Pinpoint the cell where the given text exists, returning its [X, Y] midpoint coordinate. 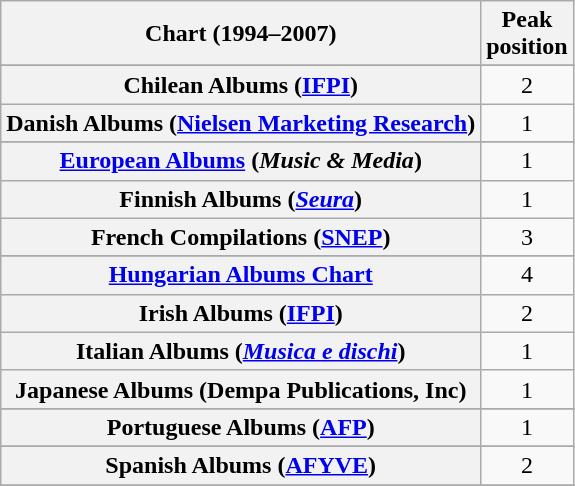
Japanese Albums (Dempa Publications, Inc) [241, 389]
Chilean Albums (IFPI) [241, 85]
Peakposition [527, 34]
Hungarian Albums Chart [241, 275]
Portuguese Albums (AFP) [241, 427]
Italian Albums (Musica e dischi) [241, 351]
Chart (1994–2007) [241, 34]
3 [527, 237]
Irish Albums (IFPI) [241, 313]
European Albums (Music & Media) [241, 161]
French Compilations (SNEP) [241, 237]
Finnish Albums (Seura) [241, 199]
Danish Albums (Nielsen Marketing Research) [241, 123]
4 [527, 275]
Spanish Albums (AFYVE) [241, 465]
